Determine the [x, y] coordinate at the center of the cell enclosing the given text.  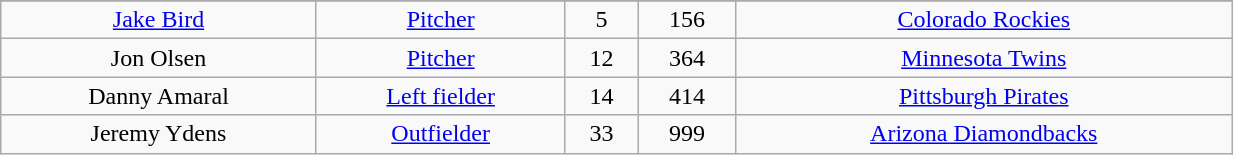
Jake Bird [158, 20]
364 [687, 58]
Outfielder [440, 134]
5 [602, 20]
414 [687, 96]
Danny Amaral [158, 96]
156 [687, 20]
14 [602, 96]
Jon Olsen [158, 58]
12 [602, 58]
999 [687, 134]
Colorado Rockies [984, 20]
Pittsburgh Pirates [984, 96]
Jeremy Ydens [158, 134]
Left fielder [440, 96]
33 [602, 134]
Arizona Diamondbacks [984, 134]
Minnesota Twins [984, 58]
